Output the (X, Y) coordinate of the center of the cell containing the given text.  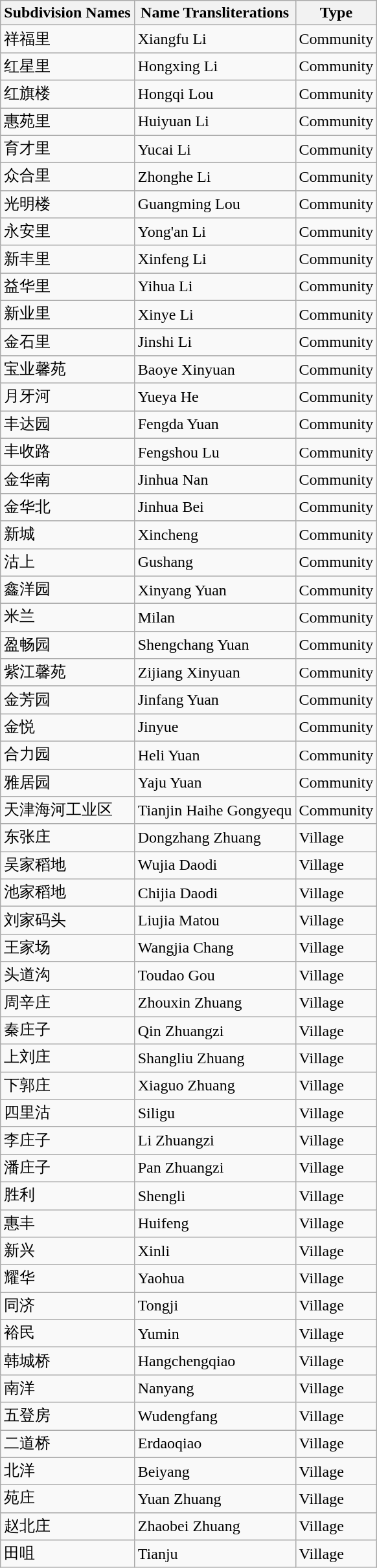
Shengchang Yuan (215, 645)
丰收路 (67, 452)
惠丰 (67, 1223)
Pan Zhuangzi (215, 1169)
Hongqi Lou (215, 94)
Wujia Daodi (215, 866)
Xinye Li (215, 315)
Type (336, 13)
李庄子 (67, 1140)
Xiangfu Li (215, 39)
下郭庄 (67, 1086)
光明楼 (67, 204)
秦庄子 (67, 1030)
Jinhua Nan (215, 480)
Yueya He (215, 397)
Gushang (215, 563)
Chijia Daodi (215, 893)
Name Transliterations (215, 13)
益华里 (67, 287)
Siligu (215, 1113)
沽上 (67, 563)
Hongxing Li (215, 66)
Yihua Li (215, 287)
Hangchengqiao (215, 1362)
祥福里 (67, 39)
Zijiang Xinyuan (215, 673)
Xinfeng Li (215, 259)
Qin Zhuangzi (215, 1030)
裕民 (67, 1333)
Jinshi Li (215, 342)
Milan (215, 617)
Huiyuan Li (215, 122)
永安里 (67, 232)
Nanyang (215, 1389)
Fengda Yuan (215, 425)
金悦 (67, 727)
Yaju Yuan (215, 783)
Shengli (215, 1196)
头道沟 (67, 976)
Fengshou Lu (215, 452)
Xinyang Yuan (215, 590)
Zhaobei Zhuang (215, 1526)
潘庄子 (67, 1169)
米兰 (67, 617)
雅居园 (67, 783)
Dongzhang Zhuang (215, 837)
鑫洋园 (67, 590)
四里沽 (67, 1113)
金华北 (67, 507)
赵北庄 (67, 1526)
紫江馨苑 (67, 673)
红星里 (67, 66)
Yuan Zhuang (215, 1499)
Guangming Lou (215, 204)
田咀 (67, 1554)
王家场 (67, 947)
Xinli (215, 1252)
红旗楼 (67, 94)
Tongji (215, 1306)
金芳园 (67, 700)
Erdaoqiao (215, 1444)
新丰里 (67, 259)
惠苑里 (67, 122)
Xincheng (215, 535)
Zhonghe Li (215, 177)
丰达园 (67, 425)
胜利 (67, 1196)
同济 (67, 1306)
南洋 (67, 1389)
月牙河 (67, 397)
二道桥 (67, 1444)
Wangjia Chang (215, 947)
合力园 (67, 755)
池家稻地 (67, 893)
Li Zhuangzi (215, 1140)
新兴 (67, 1252)
众合里 (67, 177)
Tianju (215, 1554)
Yaohua (215, 1279)
东张庄 (67, 837)
Liujia Matou (215, 920)
Subdivision Names (67, 13)
盈畅园 (67, 645)
Baoye Xinyuan (215, 370)
Jinhua Bei (215, 507)
北洋 (67, 1472)
Yumin (215, 1333)
金华南 (67, 480)
上刘庄 (67, 1059)
宝业馨苑 (67, 370)
苑庄 (67, 1499)
吴家稻地 (67, 866)
Yucai Li (215, 149)
耀华 (67, 1279)
韩城桥 (67, 1362)
Heli Yuan (215, 755)
刘家码头 (67, 920)
Zhouxin Zhuang (215, 1003)
天津海河工业区 (67, 810)
Beiyang (215, 1472)
Toudao Gou (215, 976)
Jinfang Yuan (215, 700)
周辛庄 (67, 1003)
Huifeng (215, 1223)
新业里 (67, 315)
Xiaguo Zhuang (215, 1086)
新城 (67, 535)
Yong'an Li (215, 232)
Wudengfang (215, 1416)
Tianjin Haihe Gongyequ (215, 810)
Jinyue (215, 727)
Shangliu Zhuang (215, 1059)
育才里 (67, 149)
五登房 (67, 1416)
金石里 (67, 342)
